Capture the cell that displays the provided text and extract its (X, Y) central coordinate. 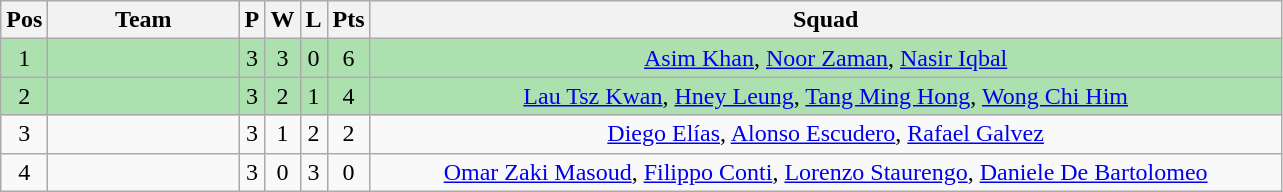
Lau Tsz Kwan, Hney Leung, Tang Ming Hong, Wong Chi Him (826, 96)
Omar Zaki Masoud, Filippo Conti, Lorenzo Staurengo, Daniele De Bartolomeo (826, 172)
Team (144, 20)
P (252, 20)
6 (348, 58)
L (314, 20)
Asim Khan, Noor Zaman, Nasir Iqbal (826, 58)
Squad (826, 20)
W (282, 20)
Pos (24, 20)
Diego Elías, Alonso Escudero, Rafael Galvez (826, 134)
Pts (348, 20)
